Search for the cell housing the specified text and yield its [x, y] center coordinate. 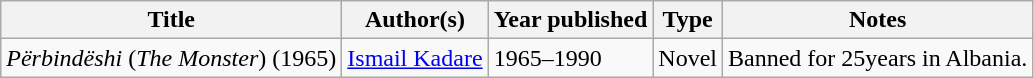
Year published [570, 20]
Notes [878, 20]
Banned for 25years in Albania. [878, 58]
Type [688, 20]
Përbindëshi (The Monster) (1965) [172, 58]
Ismail Kadare [415, 58]
Title [172, 20]
1965–1990 [570, 58]
Novel [688, 58]
Author(s) [415, 20]
